Detect which cell encompasses the target text, then output its [X, Y] center coordinate. 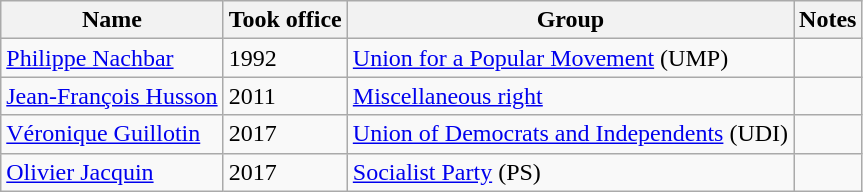
Miscellaneous right [570, 96]
Notes [828, 20]
2011 [285, 96]
Jean-François Husson [112, 96]
Group [570, 20]
Philippe Nachbar [112, 58]
Took office [285, 20]
1992 [285, 58]
Véronique Guillotin [112, 134]
Olivier Jacquin [112, 172]
Socialist Party (PS) [570, 172]
Name [112, 20]
Union of Democrats and Independents (UDI) [570, 134]
Union for a Popular Movement (UMP) [570, 58]
